Search for the cell housing the specified text and yield its [X, Y] center coordinate. 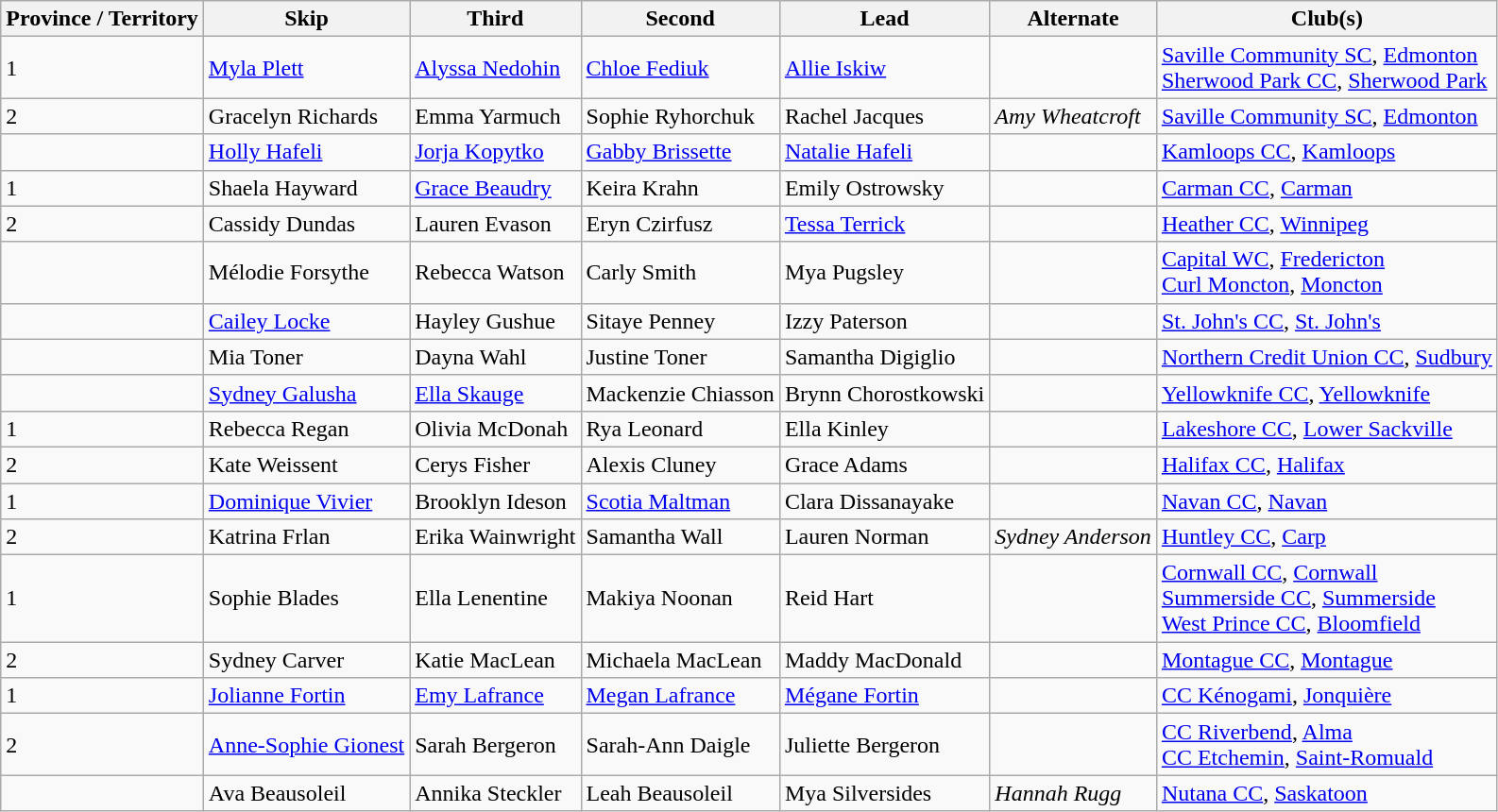
Carman CC, Carman [1326, 188]
Northern Credit Union CC, Sudbury [1326, 357]
Ella Kinley [884, 429]
Cerys Fisher [495, 465]
Holly Hafeli [306, 152]
Sydney Anderson [1073, 537]
Province / Territory [102, 19]
Annika Steckler [495, 793]
Tessa Terrick [884, 224]
Erika Wainwright [495, 537]
Mélodie Forsythe [306, 272]
Mya Silversides [884, 793]
Sydney Galusha [306, 393]
Natalie Hafeli [884, 152]
Sydney Carver [306, 660]
Leah Beausoleil [680, 793]
Chloe Fediuk [680, 68]
Hayley Gushue [495, 321]
Saville Community SC, Edmonton Sherwood Park CC, Sherwood Park [1326, 68]
Halifax CC, Halifax [1326, 465]
Mia Toner [306, 357]
Skip [306, 19]
Juliette Bergeron [884, 744]
Sophie Ryhorchuk [680, 116]
Samantha Wall [680, 537]
Ella Skauge [495, 393]
St. John's CC, St. John's [1326, 321]
Rya Leonard [680, 429]
Nutana CC, Saskatoon [1326, 793]
Shaela Hayward [306, 188]
Izzy Paterson [884, 321]
Kate Weissent [306, 465]
Mya Pugsley [884, 272]
Sophie Blades [306, 599]
Yellowknife CC, Yellowknife [1326, 393]
Samantha Digiglio [884, 357]
Emy Lafrance [495, 696]
Capital WC, Fredericton Curl Moncton, Moncton [1326, 272]
Sarah-Ann Daigle [680, 744]
Kamloops CC, Kamloops [1326, 152]
Carly Smith [680, 272]
Gabby Brissette [680, 152]
Lead [884, 19]
CC Kénogami, Jonquière [1326, 696]
Brooklyn Ideson [495, 501]
Mégane Fortin [884, 696]
Club(s) [1326, 19]
Keira Krahn [680, 188]
Rebecca Watson [495, 272]
CC Riverbend, Alma CC Etchemin, Saint-Romuald [1326, 744]
Grace Beaudry [495, 188]
Rebecca Regan [306, 429]
Jorja Kopytko [495, 152]
Huntley CC, Carp [1326, 537]
Cailey Locke [306, 321]
Montague CC, Montague [1326, 660]
Grace Adams [884, 465]
Anne-Sophie Gionest [306, 744]
Cassidy Dundas [306, 224]
Ava Beausoleil [306, 793]
Gracelyn Richards [306, 116]
Maddy MacDonald [884, 660]
Eryn Czirfusz [680, 224]
Brynn Chorostkowski [884, 393]
Reid Hart [884, 599]
Justine Toner [680, 357]
Alyssa Nedohin [495, 68]
Lakeshore CC, Lower Sackville [1326, 429]
Amy Wheatcroft [1073, 116]
Dominique Vivier [306, 501]
Ella Lenentine [495, 599]
Alternate [1073, 19]
Olivia McDonah [495, 429]
Lauren Norman [884, 537]
Dayna Wahl [495, 357]
Megan Lafrance [680, 696]
Hannah Rugg [1073, 793]
Alexis Cluney [680, 465]
Cornwall CC, Cornwall Summerside CC, Summerside West Prince CC, Bloomfield [1326, 599]
Emily Ostrowsky [884, 188]
Mackenzie Chiasson [680, 393]
Navan CC, Navan [1326, 501]
Clara Dissanayake [884, 501]
Jolianne Fortin [306, 696]
Heather CC, Winnipeg [1326, 224]
Rachel Jacques [884, 116]
Lauren Evason [495, 224]
Katrina Frlan [306, 537]
Myla Plett [306, 68]
Saville Community SC, Edmonton [1326, 116]
Sarah Bergeron [495, 744]
Makiya Noonan [680, 599]
Third [495, 19]
Second [680, 19]
Scotia Maltman [680, 501]
Katie MacLean [495, 660]
Emma Yarmuch [495, 116]
Sitaye Penney [680, 321]
Michaela MacLean [680, 660]
Allie Iskiw [884, 68]
